Extract the (x, y) coordinate from the center of the cell holding the provided text.  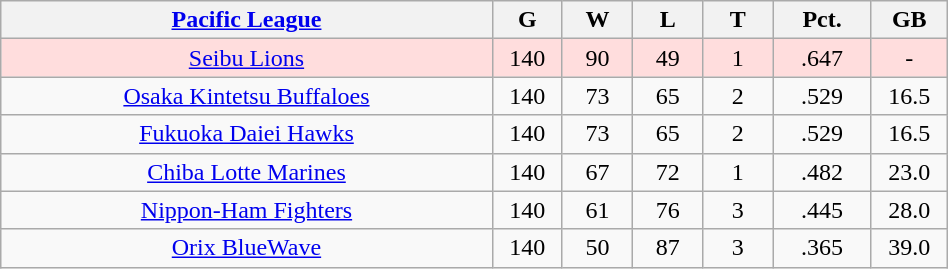
90 (597, 58)
Orix BlueWave (246, 248)
- (909, 58)
39.0 (909, 248)
23.0 (909, 172)
76 (668, 210)
Osaka Kintetsu Buffaloes (246, 96)
50 (597, 248)
87 (668, 248)
67 (597, 172)
.647 (822, 58)
49 (668, 58)
.482 (822, 172)
61 (597, 210)
T (738, 20)
W (597, 20)
.365 (822, 248)
Nippon-Ham Fighters (246, 210)
Pct. (822, 20)
Fukuoka Daiei Hawks (246, 134)
Chiba Lotte Marines (246, 172)
G (527, 20)
L (668, 20)
Pacific League (246, 20)
GB (909, 20)
28.0 (909, 210)
Seibu Lions (246, 58)
.445 (822, 210)
72 (668, 172)
